Locate the cell with the specified text and output its [X, Y] center coordinate. 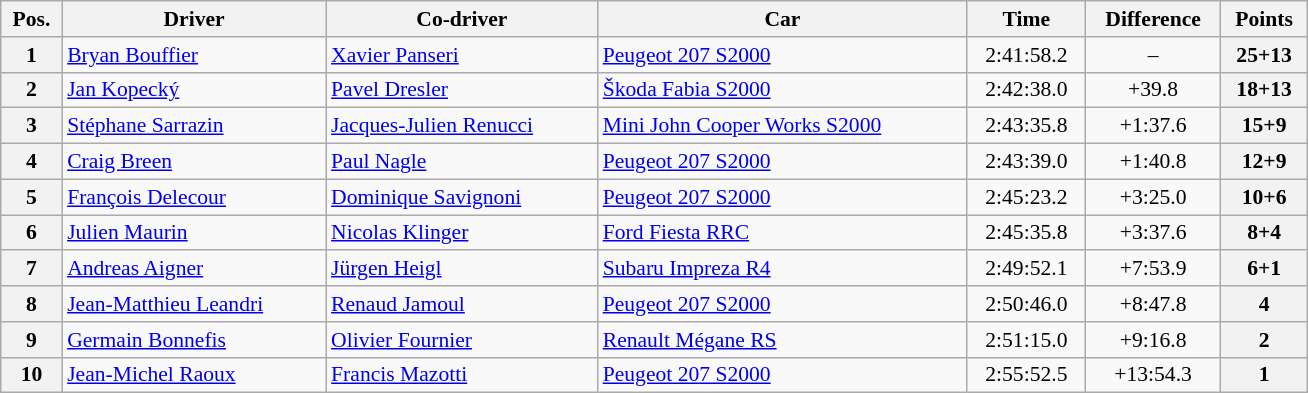
3 [32, 126]
+7:53.9 [1152, 269]
8+4 [1264, 233]
Xavier Panseri [462, 55]
Driver [194, 19]
Nicolas Klinger [462, 233]
François Delecour [194, 197]
12+9 [1264, 162]
6 [32, 233]
Mini John Cooper Works S2000 [783, 126]
Pos. [32, 19]
5 [32, 197]
2:55:52.5 [1026, 375]
Subaru Impreza R4 [783, 269]
Paul Nagle [462, 162]
Jan Kopecký [194, 90]
Craig Breen [194, 162]
9 [32, 340]
+3:37.6 [1152, 233]
Andreas Aigner [194, 269]
2:51:15.0 [1026, 340]
+1:40.8 [1152, 162]
2:45:23.2 [1026, 197]
Škoda Fabia S2000 [783, 90]
15+9 [1264, 126]
2:42:38.0 [1026, 90]
Co-driver [462, 19]
Bryan Bouffier [194, 55]
+8:47.8 [1152, 304]
2:49:52.1 [1026, 269]
Renaud Jamoul [462, 304]
Jean-Michel Raoux [194, 375]
+3:25.0 [1152, 197]
+13:54.3 [1152, 375]
2:45:35.8 [1026, 233]
Stéphane Sarrazin [194, 126]
10 [32, 375]
Jürgen Heigl [462, 269]
+1:37.6 [1152, 126]
Olivier Fournier [462, 340]
6+1 [1264, 269]
Julien Maurin [194, 233]
Pavel Dresler [462, 90]
2:50:46.0 [1026, 304]
2:41:58.2 [1026, 55]
Renault Mégane RS [783, 340]
+39.8 [1152, 90]
2:43:39.0 [1026, 162]
Car [783, 19]
Time [1026, 19]
Dominique Savignoni [462, 197]
Points [1264, 19]
2:43:35.8 [1026, 126]
Difference [1152, 19]
10+6 [1264, 197]
– [1152, 55]
7 [32, 269]
Francis Mazotti [462, 375]
Ford Fiesta RRC [783, 233]
18+13 [1264, 90]
+9:16.8 [1152, 340]
Jean-Matthieu Leandri [194, 304]
Jacques-Julien Renucci [462, 126]
25+13 [1264, 55]
8 [32, 304]
Germain Bonnefis [194, 340]
